Locate the cell with the specified text and output its (X, Y) center coordinate. 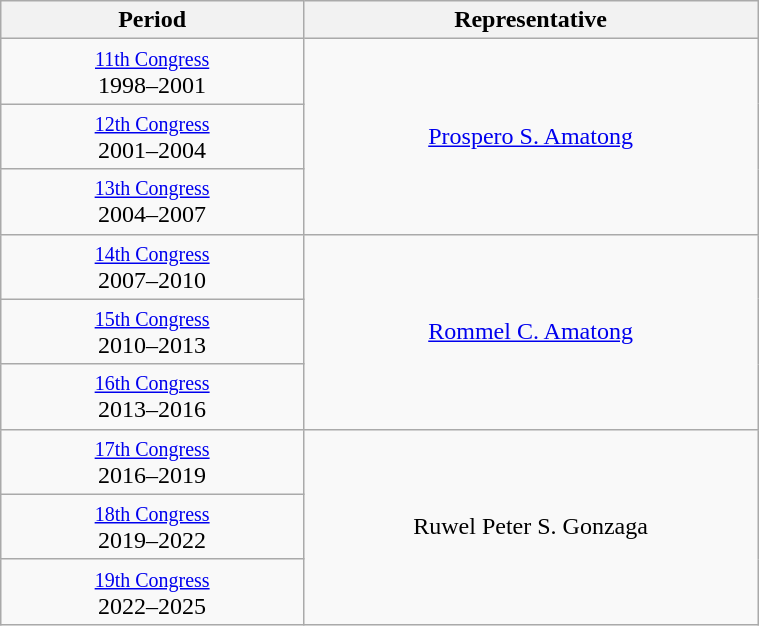
Representative (530, 20)
Period (152, 20)
19th Congress2022–2025 (152, 592)
16th Congress2013–2016 (152, 396)
13th Congress2004–2007 (152, 202)
15th Congress2010–2013 (152, 332)
Prospero S. Amatong (530, 136)
14th Congress2007–2010 (152, 266)
11th Congress1998–2001 (152, 72)
Rommel C. Amatong (530, 332)
18th Congress2019–2022 (152, 526)
Ruwel Peter S. Gonzaga (530, 526)
17th Congress2016–2019 (152, 462)
12th Congress2001–2004 (152, 136)
